Pinpoint the cell where the given text exists, returning its [X, Y] midpoint coordinate. 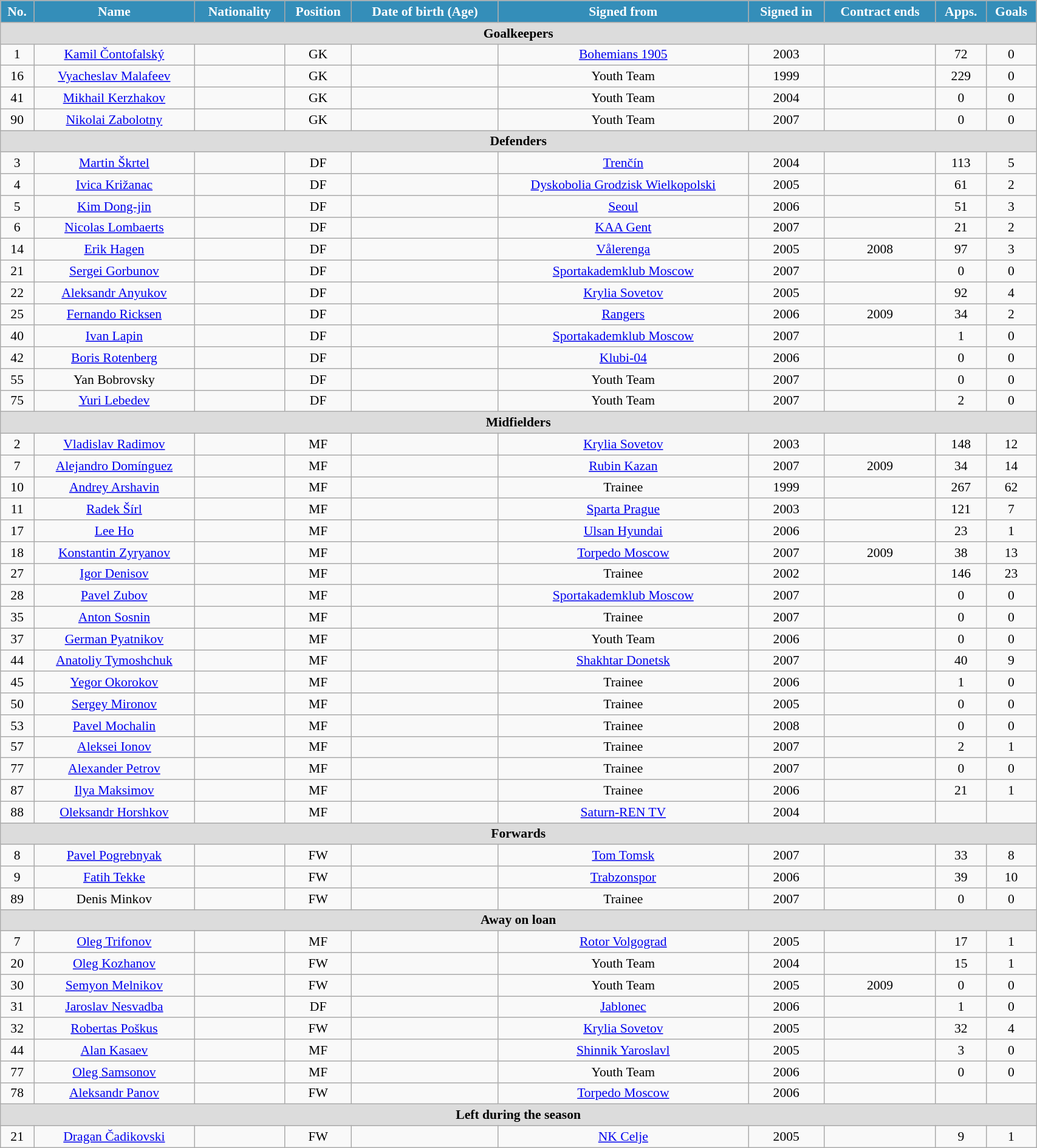
Konstantin Zyryanov [114, 553]
88 [17, 812]
Nationality [239, 12]
Yan Bobrovsky [114, 380]
22 [17, 293]
Shakhtar Donetsk [623, 661]
61 [961, 185]
57 [17, 747]
Apps. [961, 12]
Pavel Zubov [114, 596]
Midfielders [519, 423]
Oleg Kozhanov [114, 964]
87 [17, 791]
Anton Sosnin [114, 618]
Tom Tomsk [623, 856]
Aleksandr Anyukov [114, 293]
55 [17, 380]
Signed in [786, 12]
51 [961, 207]
35 [17, 618]
37 [17, 639]
Rubin Kazan [623, 466]
Rangers [623, 315]
Date of birth (Age) [425, 12]
16 [17, 77]
18 [17, 553]
Klubi-04 [623, 358]
Fatih Tekke [114, 877]
Aleksandr Panov [114, 1093]
Anatoliy Tymoshchuk [114, 661]
Goals [1011, 12]
No. [17, 12]
30 [17, 985]
53 [17, 726]
NK Celje [623, 1137]
Sparta Prague [623, 510]
Seoul [623, 207]
Radek Šírl [114, 510]
Vålerenga [623, 250]
German Pyatnikov [114, 639]
78 [17, 1093]
20 [17, 964]
89 [17, 899]
Oleksandr Horshkov [114, 812]
Trabzonspor [623, 877]
Nikolai Zabolotny [114, 120]
Jablonec [623, 1007]
Alan Kasaev [114, 1050]
Aleksei Ionov [114, 747]
Vyacheslav Malafeev [114, 77]
39 [961, 877]
2002 [786, 574]
Sergey Mironov [114, 704]
Bohemians 1905 [623, 55]
Robertas Poškus [114, 1029]
92 [961, 293]
Ilya Maksimov [114, 791]
62 [1011, 488]
Saturn-REN TV [623, 812]
Ivica Križanac [114, 185]
267 [961, 488]
25 [17, 315]
Jaroslav Nesvadba [114, 1007]
Goalkeepers [519, 33]
45 [17, 683]
Signed from [623, 12]
12 [1011, 445]
KAA Gent [623, 228]
148 [961, 445]
229 [961, 77]
Nicolas Lombaerts [114, 228]
Dragan Čadikovski [114, 1137]
Defenders [519, 142]
Alejandro Domínguez [114, 466]
Erik Hagen [114, 250]
Trenčín [623, 163]
Boris Rotenberg [114, 358]
42 [17, 358]
28 [17, 596]
Name [114, 12]
6 [17, 228]
Ivan Lapin [114, 337]
Rotor Volgograd [623, 942]
38 [961, 553]
Kamil Čontofalský [114, 55]
146 [961, 574]
90 [17, 120]
Position [318, 12]
Denis Minkov [114, 899]
Semyon Melnikov [114, 985]
Igor Denisov [114, 574]
72 [961, 55]
Kim Dong-jin [114, 207]
Contract ends [880, 12]
Oleg Trifonov [114, 942]
113 [961, 163]
50 [17, 704]
Dyskobolia Grodzisk Wielkopolski [623, 185]
41 [17, 98]
Oleg Samsonov [114, 1072]
Andrey Arshavin [114, 488]
Away on loan [519, 920]
Forwards [519, 834]
33 [961, 856]
Shinnik Yaroslavl [623, 1050]
Pavel Pogrebnyak [114, 856]
Pavel Mochalin [114, 726]
13 [1011, 553]
Martin Škrtel [114, 163]
75 [17, 401]
Sergei Gorbunov [114, 272]
15 [961, 964]
27 [17, 574]
97 [961, 250]
Vladislav Radimov [114, 445]
Yuri Lebedev [114, 401]
Yegor Okorokov [114, 683]
11 [17, 510]
Alexander Petrov [114, 769]
31 [17, 1007]
Mikhail Kerzhakov [114, 98]
Left during the season [519, 1115]
Lee Ho [114, 531]
Fernando Ricksen [114, 315]
121 [961, 510]
Ulsan Hyundai [623, 531]
